Detect which cell encompasses the target text, then output its [X, Y] center coordinate. 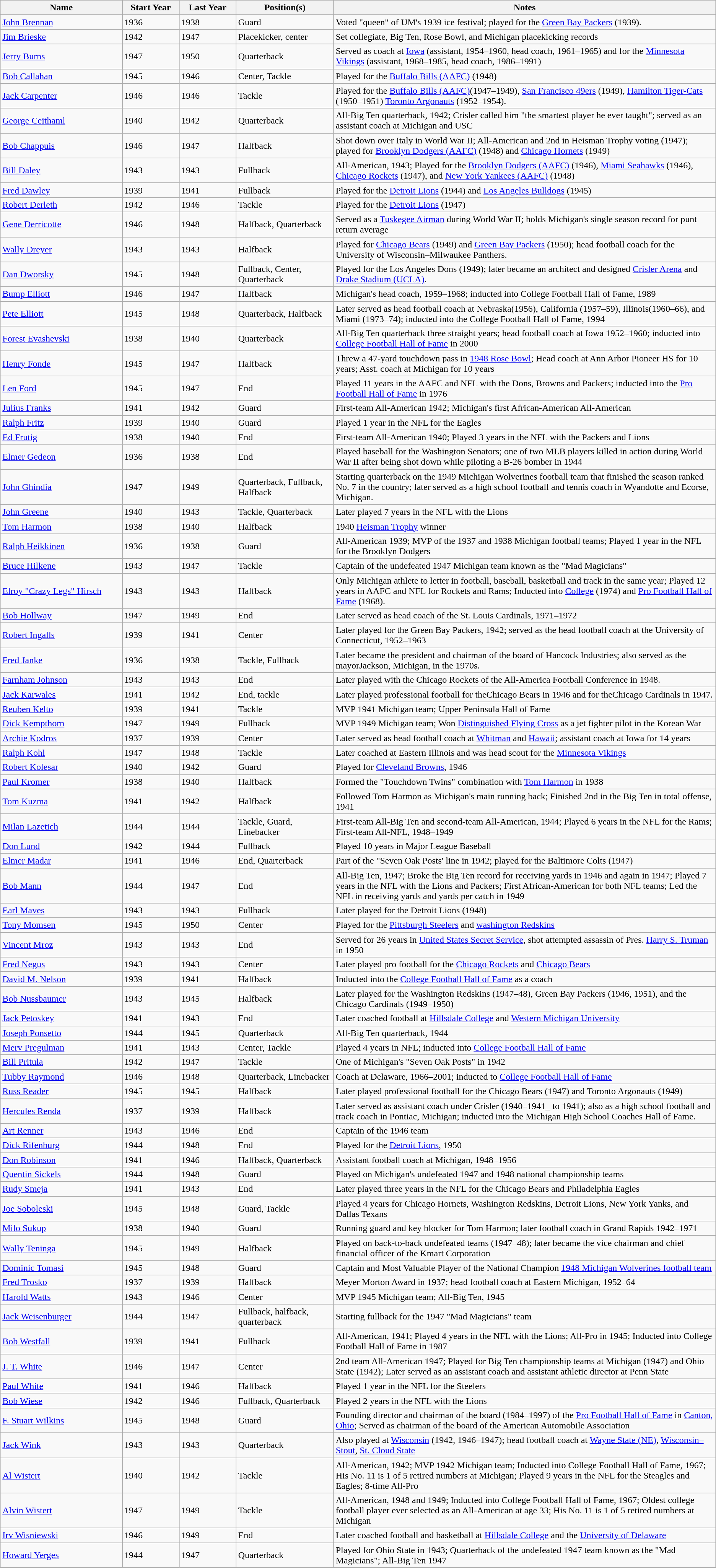
Assistant football coach at Michigan, 1948–1956 [525, 1160]
Dick Rifenburg [61, 1145]
Quentin Sickels [61, 1174]
Captain and Most Valuable Player of the National Champion 1948 Michigan Wolverines football team [525, 1268]
Milan Lazetich [61, 826]
Bill Pritula [61, 1062]
Al Wistert [61, 1475]
Milo Sukup [61, 1228]
Played 1 year in the NFL for the Steelers [525, 1386]
Gene Derricotte [61, 224]
Ralph Heikkinen [61, 546]
Running guard and key blocker for Tom Harmon; later football coach in Grand Rapids 1942–1971 [525, 1228]
Dick Kempthorn [61, 724]
Rudy Smeja [61, 1189]
Played 2 years in the NFL with the Lions [525, 1400]
Tackle, Quarterback [285, 512]
All-American, 1941; Played 4 years in the NFL with the Lions; All-Pro in 1945; Inducted into College Football Hall of Fame in 1987 [525, 1342]
Dan Dworsky [61, 275]
All-Big Ten quarterback three straight years; head football coach at Iowa 1952–1960; inducted into College Football Hall of Fame in 2000 [525, 339]
First-team All-American 1942; Michigan's first African-American All-American [525, 408]
Earl Maves [61, 911]
Bill Daley [61, 171]
Formed the "Touchdown Twins" combination with Tom Harmon in 1938 [525, 782]
Played for the Los Angeles Dons (1949); later became an architect and designed Crisler Arena and Drake Stadium (UCLA). [525, 275]
F. Stuart Wilkins [61, 1420]
Farnham Johnson [61, 680]
Played for Chicago Bears (1949) and Green Bay Packers (1950); head football coach for the University of Wisconsin–Milwaukee Panthers. [525, 249]
John Brennan [61, 22]
Played 1 year in the NFL for the Eagles [525, 423]
First-team All-Big Ten and second-team All-American, 1944; Played 6 years in the NFL for the Rams; First-team All-NFL, 1948–1949 [525, 826]
Fred Trosko [61, 1282]
Jerry Burns [61, 57]
Jack Wink [61, 1445]
Bob Mann [61, 886]
Set collegiate, Big Ten, Rose Bowl, and Michigan placekicking records [525, 37]
Tom Harmon [61, 526]
Tubby Raymond [61, 1077]
Wally Dreyer [61, 249]
Notes [525, 8]
Robert Derleth [61, 205]
Later coached at Eastern Illinois and was head scout for the Minnesota Vikings [525, 753]
End, Quarterback [285, 860]
David M. Nelson [61, 979]
Archie Kodros [61, 738]
Bob Hollway [61, 616]
Captain of the 1946 team [525, 1130]
Tony Momsen [61, 925]
Quarterback, Fullback, Halfback [285, 487]
John Greene [61, 512]
Henry Fonde [61, 363]
Irv Wisniewski [61, 1535]
Jack Carpenter [61, 96]
Tom Kuzma [61, 802]
Later played with the Chicago Rockets of the All-America Football Conference in 1948. [525, 680]
Vincent Mroz [61, 945]
All-Big Ten quarterback, 1944 [525, 1033]
Played 10 years in Major League Baseball [525, 846]
Bruce Hilkene [61, 566]
Captain of the undefeated 1947 Michigan team known as the "Mad Magicians" [525, 566]
Dominic Tomasi [61, 1268]
Inducted into the College Football Hall of Fame as a coach [525, 979]
Quarterback, Halfback [285, 314]
All-American 1939; MVP of the 1937 and 1938 Michigan football teams; Played 1 year in the NFL for the Brooklyn Dodgers [525, 546]
All-American, 1943; Played for the Brooklyn Dodgers (AAFC) (1946), Miami Seahawks (1946), Chicago Rockets (1947), and New York Yankees (AAFC) (1948) [525, 171]
Later played professional football for the Chicago Bears (1947) and Toronto Argonauts (1949) [525, 1091]
Later served as head coach of the St. Louis Cardinals, 1971–1972 [525, 616]
Len Ford [61, 389]
Joseph Ponsetto [61, 1033]
MVP 1945 Michigan team; All-Big Ten, 1945 [525, 1297]
Served as a Tuskegee Airman during World War II; holds Michigan's single season record for punt return average [525, 224]
Later played for the Washington Redskins (1947–48), Green Bay Packers (1946, 1951), and the Chicago Cardinals (1949–1950) [525, 999]
Later played professional football for theChicago Bears in 1946 and for theChicago Cardinals in 1947. [525, 695]
Tackle, Fullback [285, 660]
Ed Frutig [61, 437]
Last Year [207, 8]
Harold Watts [61, 1297]
Also played at Wisconsin (1942, 1946–1947); head football coach at Wayne State (NE), Wisconsin–Stout, St. Cloud State [525, 1445]
Played for Cleveland Browns, 1946 [525, 767]
Later played for the Detroit Lions (1948) [525, 911]
Don Lund [61, 846]
Later played for the Green Bay Packers, 1942; served as the head football coach at the University of Connecticut, 1952–1963 [525, 636]
Bob Wiese [61, 1400]
Played for the Detroit Lions, 1950 [525, 1145]
Jack Karwales [61, 695]
Elroy "Crazy Legs" Hirsch [61, 590]
Later served as head football coach at Whitman and Hawaii; assistant coach at Iowa for 14 years [525, 738]
Jack Petoskey [61, 1018]
Played on Michigan's undefeated 1947 and 1948 national championship teams [525, 1174]
Later played 7 years in the NFL with the Lions [525, 512]
Hercules Renda [61, 1111]
Ralph Kohl [61, 753]
Served for 26 years in United States Secret Service, shot attempted assassin of Pres. Harry S. Truman in 1950 [525, 945]
J. T. White [61, 1366]
Played on back-to-back undefeated teams (1947–48); later became the vice chairman and chief financial officer of the Kmart Corporation [525, 1248]
George Ceithaml [61, 121]
Served as coach at Iowa (assistant, 1954–1960, head coach, 1961–1965) and for the Minnesota Vikings (assistant, 1968–1985, head coach, 1986–1991) [525, 57]
One of Michigan's "Seven Oak Posts" in 1942 [525, 1062]
Played for the Detroit Lions (1947) [525, 205]
Later coached football and basketball at Hillsdale College and the University of Delaware [525, 1535]
Played for the Detroit Lions (1944) and Los Angeles Bulldogs (1945) [525, 190]
Paul White [61, 1386]
Quarterback, Linebacker [285, 1077]
Bob Nussbaumer [61, 999]
Russ Reader [61, 1091]
Paul Kromer [61, 782]
Position(s) [285, 8]
Art Renner [61, 1130]
Bump Elliott [61, 294]
John Ghindia [61, 487]
Threw a 47-yard touchdown pass in 1948 Rose Bowl; Head coach at Ann Arbor Pioneer HS for 10 years; Asst. coach at Michigan for 10 years [525, 363]
Fred Janke [61, 660]
Fred Dawley [61, 190]
Played for the Buffalo Bills (AAFC)(1947–1949), San Francisco 49ers (1949), Hamilton Tiger-Cats (1950–1951) Toronto Argonauts (1952–1954). [525, 96]
Elmer Gedeon [61, 457]
Later became the president and chairman of the board of Hancock Industries; also served as the mayorJackson, Michigan, in the 1970s. [525, 660]
Tackle, Guard, Linebacker [285, 826]
Reuben Kelto [61, 709]
Later coached football at Hillsdale College and Western Michigan University [525, 1018]
Guard, Tackle [285, 1209]
Alvin Wistert [61, 1511]
MVP 1941 Michigan team; Upper Peninsula Hall of Fame [525, 709]
Joe Soboleski [61, 1209]
Julius Franks [61, 408]
Played for Ohio State in 1943; Quarterback of the undefeated 1947 team known as the "Mad Magicians"; All-Big Ten 1947 [525, 1555]
Starting fullback for the 1947 "Mad Magicians" team [525, 1316]
First-team All-American 1940; Played 3 years in the NFL with the Packers and Lions [525, 437]
Followed Tom Harmon as Michigan's main running back; Finished 2nd in the Big Ten in total offense, 1941 [525, 802]
Fullback, Quarterback [285, 1400]
Don Robinson [61, 1160]
1940 Heisman Trophy winner [525, 526]
Bob Chappuis [61, 145]
Coach at Delaware, 1966–2001; inducted to College Football Hall of Fame [525, 1077]
Start Year [151, 8]
Robert Ingalls [61, 636]
Merv Pregulman [61, 1048]
Later played pro football for the Chicago Rockets and Chicago Bears [525, 965]
Fullback, Center, Quarterback [285, 275]
Wally Teninga [61, 1248]
Ralph Fritz [61, 423]
Later played three years in the NFL for the Chicago Bears and Philadelphia Eagles [525, 1189]
Meyer Morton Award in 1937; head football coach at Eastern Michigan, 1952–64 [525, 1282]
Played for the Buffalo Bills (AAFC) (1948) [525, 76]
Name [61, 8]
Voted "queen" of UM's 1939 ice festival; played for the Green Bay Packers (1939). [525, 22]
MVP 1949 Michigan team; Won Distinguished Flying Cross as a jet fighter pilot in the Korean War [525, 724]
End, tackle [285, 695]
Bob Westfall [61, 1342]
Fullback, halfback, quarterback [285, 1316]
Forest Evashevski [61, 339]
Placekicker, center [285, 37]
Part of the "Seven Oak Posts' line in 1942; played for the Baltimore Colts (1947) [525, 860]
Bob Callahan [61, 76]
Jack Weisenburger [61, 1316]
Michigan's head coach, 1959–1968; inducted into College Football Hall of Fame, 1989 [525, 294]
Jim Brieske [61, 37]
Howard Yerges [61, 1555]
Fred Negus [61, 965]
Robert Kolesar [61, 767]
Played 11 years in the AAFC and NFL with the Dons, Browns and Packers; inducted into the Pro Football Hall of Fame in 1976 [525, 389]
Played 4 years for Chicago Hornets, Washington Redskins, Detroit Lions, New York Yanks, and Dallas Texans [525, 1209]
Played 4 years in NFL; inducted into College Football Hall of Fame [525, 1048]
Elmer Madar [61, 860]
Played for the Pittsburgh Steelers and washington Redskins [525, 925]
All-Big Ten quarterback, 1942; Crisler called him "the smartest player he ever taught"; served as an assistant coach at Michigan and USC [525, 121]
Pete Elliott [61, 314]
